Locate the cell with the specified text and output its [X, Y] center coordinate. 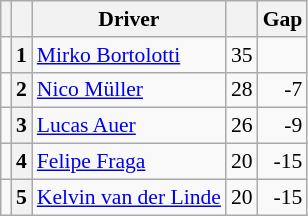
-9 [283, 126]
28 [242, 90]
Driver [129, 19]
35 [242, 55]
2 [22, 90]
1 [22, 55]
Mirko Bortolotti [129, 55]
Felipe Fraga [129, 162]
-7 [283, 90]
Kelvin van der Linde [129, 197]
26 [242, 126]
Nico Müller [129, 90]
Gap [283, 19]
5 [22, 197]
3 [22, 126]
4 [22, 162]
Lucas Auer [129, 126]
